Pinpoint the cell where the given text exists, returning its (x, y) midpoint coordinate. 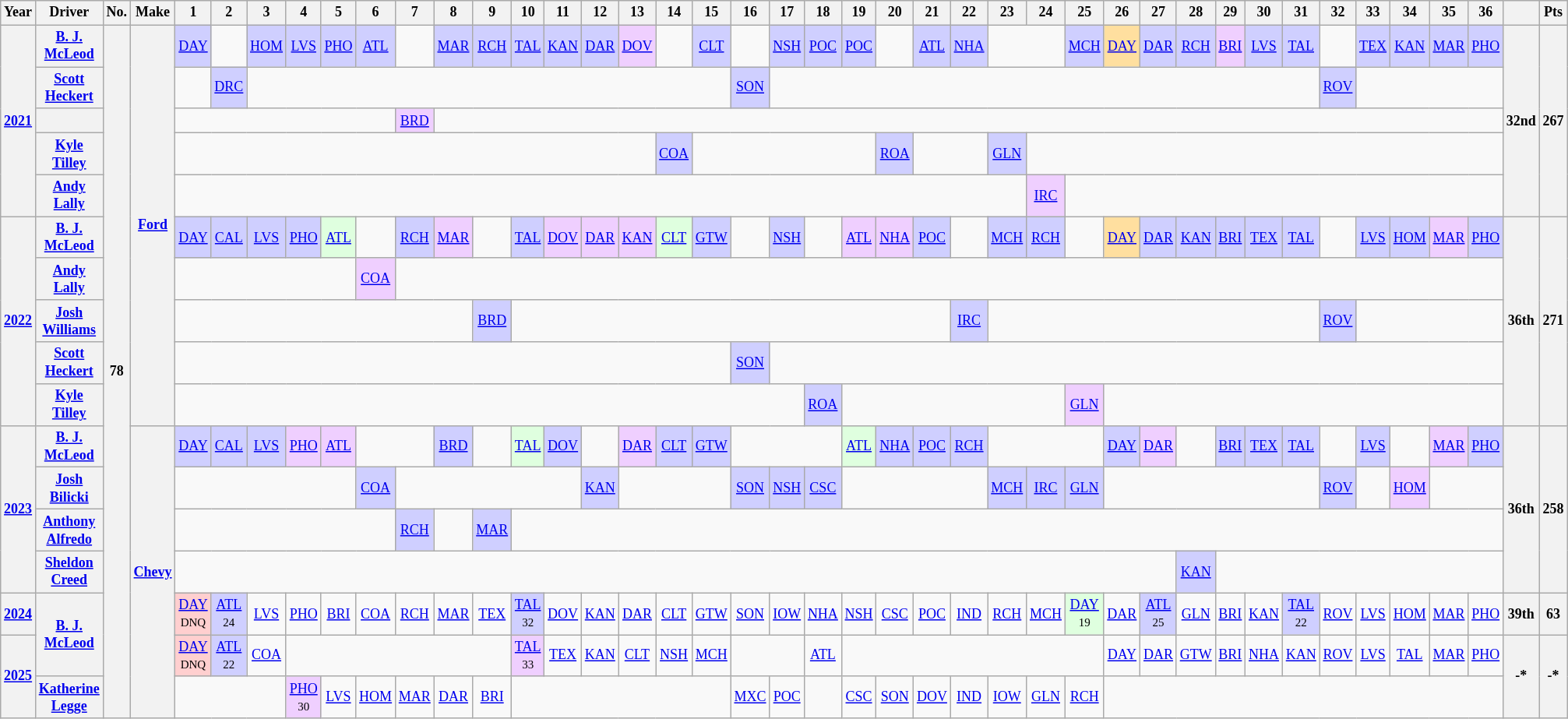
PHO30 (304, 697)
20 (895, 12)
2024 (19, 614)
Chevy (153, 572)
2022 (19, 321)
21 (932, 12)
23 (1007, 12)
Josh Williams (69, 321)
32 (1338, 12)
267 (1553, 121)
29 (1231, 12)
19 (858, 12)
34 (1410, 12)
16 (750, 12)
2021 (19, 121)
24 (1046, 12)
Josh Bilicki (69, 488)
2 (229, 12)
DRC (229, 88)
28 (1196, 12)
2025 (19, 676)
7 (414, 12)
DAY19 (1084, 614)
6 (375, 12)
ATL24 (229, 614)
11 (563, 12)
271 (1553, 321)
Katherine Legge (69, 697)
12 (600, 12)
10 (528, 12)
TAL33 (528, 655)
Year (19, 12)
30 (1264, 12)
63 (1553, 614)
TAL32 (528, 614)
17 (787, 12)
258 (1553, 509)
78 (117, 372)
Sheldon Creed (69, 572)
No. (117, 12)
Pts (1553, 12)
Make (153, 12)
33 (1373, 12)
39th (1520, 614)
14 (675, 12)
36 (1486, 12)
MXC (750, 697)
31 (1301, 12)
26 (1122, 12)
8 (453, 12)
ATL22 (229, 655)
5 (338, 12)
ATL25 (1159, 614)
18 (823, 12)
Driver (69, 12)
32nd (1520, 121)
3 (266, 12)
27 (1159, 12)
4 (304, 12)
1 (193, 12)
15 (711, 12)
22 (969, 12)
Anthony Alfredo (69, 530)
TAL22 (1301, 614)
25 (1084, 12)
35 (1449, 12)
2023 (19, 509)
Ford (153, 225)
13 (637, 12)
9 (492, 12)
